For the text-containing cell, return its midpoint in (X, Y) coordinate format. 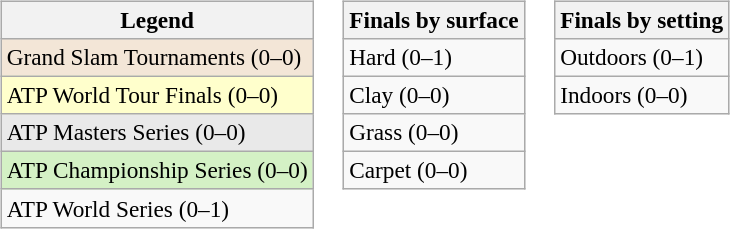
ATP World Tour Finals (0–0) (157, 95)
Finals by setting (642, 20)
Finals by surface (434, 20)
Legend (157, 20)
Carpet (0–0) (434, 171)
ATP Championship Series (0–0) (157, 171)
Outdoors (0–1) (642, 57)
Grand Slam Tournaments (0–0) (157, 57)
Indoors (0–0) (642, 95)
Grass (0–0) (434, 133)
ATP Masters Series (0–0) (157, 133)
Clay (0–0) (434, 95)
Hard (0–1) (434, 57)
ATP World Series (0–1) (157, 208)
